Provide the (X, Y) coordinate of the cell's center where the given text is located.  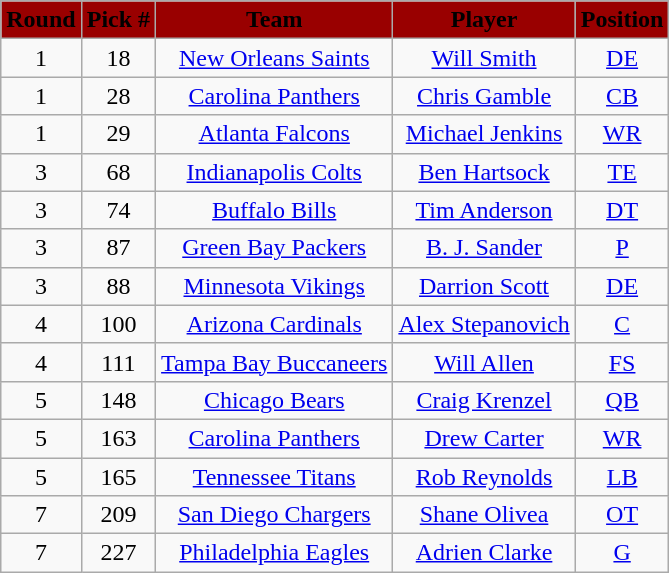
P (622, 248)
FS (622, 362)
Michael Jenkins (484, 134)
28 (118, 96)
227 (118, 553)
Round (41, 20)
Shane Olivea (484, 515)
Arizona Cardinals (274, 324)
88 (118, 286)
Buffalo Bills (274, 210)
209 (118, 515)
100 (118, 324)
163 (118, 438)
Tennessee Titans (274, 477)
Team (274, 20)
111 (118, 362)
San Diego Chargers (274, 515)
Chicago Bears (274, 400)
Darrion Scott (484, 286)
Rob Reynolds (484, 477)
Chris Gamble (484, 96)
C (622, 324)
Will Smith (484, 58)
QB (622, 400)
CB (622, 96)
Green Bay Packers (274, 248)
OT (622, 515)
18 (118, 58)
Adrien Clarke (484, 553)
74 (118, 210)
Ben Hartsock (484, 172)
Pick # (118, 20)
Player (484, 20)
68 (118, 172)
Position (622, 20)
Alex Stepanovich (484, 324)
Atlanta Falcons (274, 134)
Tim Anderson (484, 210)
29 (118, 134)
Craig Krenzel (484, 400)
Tampa Bay Buccaneers (274, 362)
TE (622, 172)
LB (622, 477)
Will Allen (484, 362)
Philadelphia Eagles (274, 553)
87 (118, 248)
G (622, 553)
New Orleans Saints (274, 58)
148 (118, 400)
DT (622, 210)
Drew Carter (484, 438)
B. J. Sander (484, 248)
Minnesota Vikings (274, 286)
Indianapolis Colts (274, 172)
165 (118, 477)
